Capture the cell that displays the provided text and extract its [x, y] central coordinate. 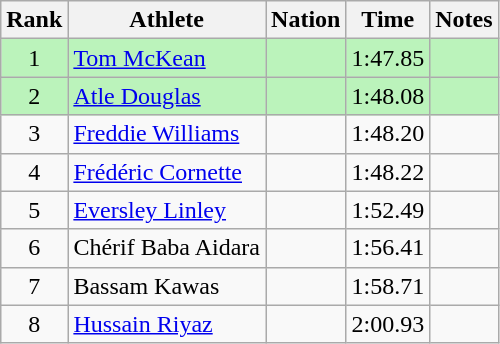
1:58.71 [388, 286]
2 [34, 96]
1 [34, 58]
5 [34, 210]
Atle Douglas [167, 96]
6 [34, 248]
Hussain Riyaz [167, 324]
1:48.20 [388, 134]
1:52.49 [388, 210]
1:48.08 [388, 96]
1:48.22 [388, 172]
Freddie Williams [167, 134]
1:56.41 [388, 248]
Chérif Baba Aidara [167, 248]
Tom McKean [167, 58]
Bassam Kawas [167, 286]
Rank [34, 20]
Notes [464, 20]
Nation [306, 20]
Eversley Linley [167, 210]
1:47.85 [388, 58]
Time [388, 20]
Frédéric Cornette [167, 172]
7 [34, 286]
3 [34, 134]
Athlete [167, 20]
8 [34, 324]
4 [34, 172]
2:00.93 [388, 324]
